Return [X, Y] of the center of cell containing provided text 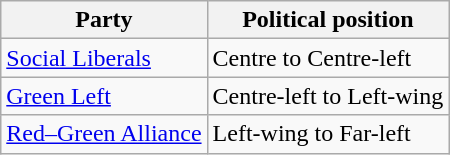
Red–Green Alliance [104, 134]
Party [104, 20]
Political position [328, 20]
Left-wing to Far-left [328, 134]
Centre to Centre-left [328, 58]
Social Liberals [104, 58]
Centre-left to Left-wing [328, 96]
Green Left [104, 96]
